Output the (x, y) coordinate of the center of the cell containing the given text.  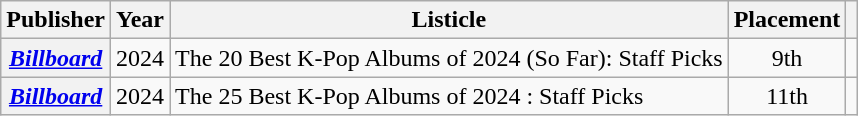
The 20 Best K-Pop Albums of 2024 (So Far): Staff Picks (450, 58)
Year (140, 20)
9th (787, 58)
11th (787, 96)
Placement (787, 20)
The 25 Best K-Pop Albums of 2024 : Staff Picks (450, 96)
Listicle (450, 20)
Publisher (56, 20)
